Determine the (X, Y) coordinate at the center of the cell enclosing the given text.  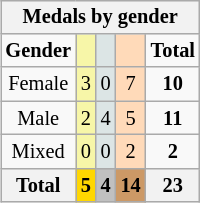
3 (86, 84)
Mixed (38, 152)
Medals by gender (100, 17)
7 (131, 84)
10 (173, 84)
11 (173, 118)
Male (38, 118)
23 (173, 185)
14 (131, 185)
Female (38, 84)
Gender (38, 51)
